Locate the cell with the specified text and output its (X, Y) center coordinate. 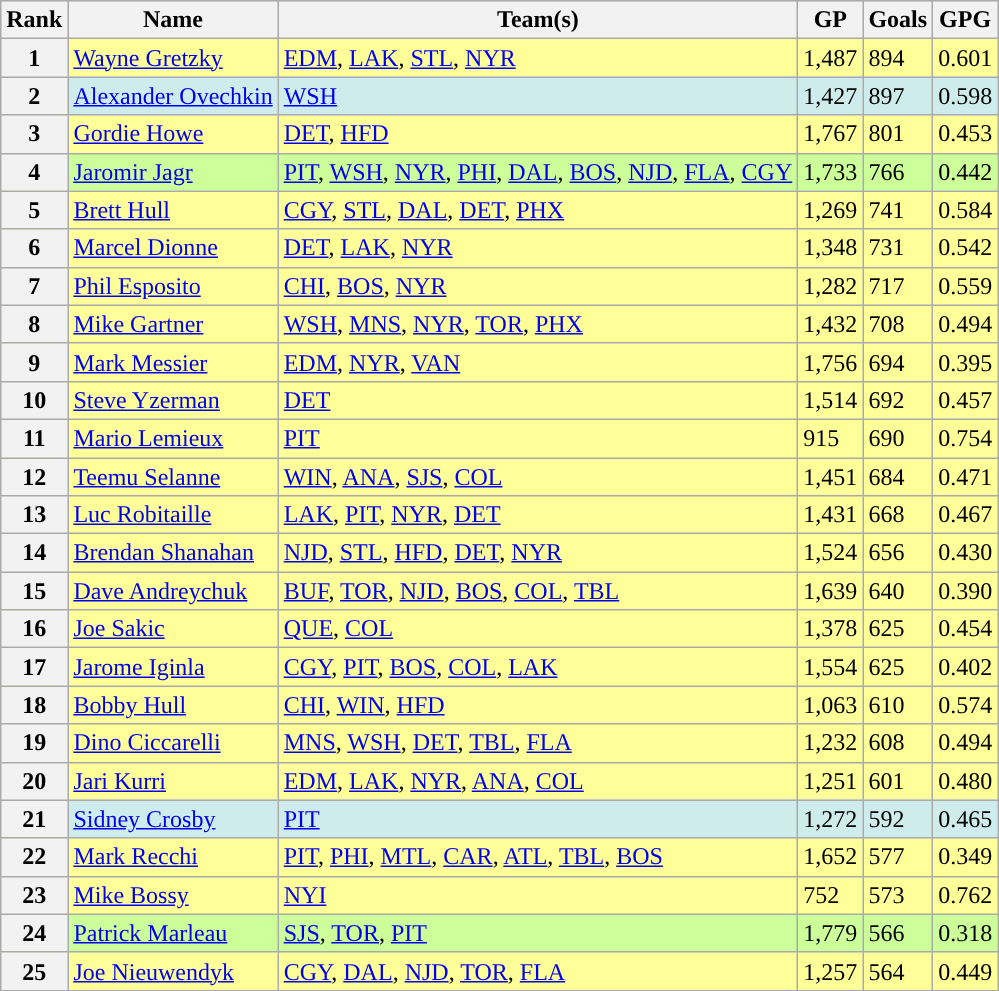
0.584 (966, 210)
0.559 (966, 286)
17 (34, 667)
NJD, STL, HFD, DET, NYR (538, 553)
7 (34, 286)
Luc Robitaille (173, 515)
592 (898, 819)
1,756 (830, 362)
EDM, LAK, NYR, ANA, COL (538, 781)
18 (34, 705)
PIT, PHI, MTL, CAR, ATL, TBL, BOS (538, 857)
0.467 (966, 515)
0.598 (966, 96)
0.430 (966, 553)
3 (34, 134)
656 (898, 553)
24 (34, 933)
1,063 (830, 705)
LAK, PIT, NYR, DET (538, 515)
766 (898, 172)
PIT, WSH, NYR, PHI, DAL, BOS, NJD, FLA, CGY (538, 172)
Phil Esposito (173, 286)
0.471 (966, 477)
NYI (538, 895)
EDM, LAK, STL, NYR (538, 58)
EDM, NYR, VAN (538, 362)
0.349 (966, 857)
21 (34, 819)
Bobby Hull (173, 705)
564 (898, 971)
0.442 (966, 172)
14 (34, 553)
1,257 (830, 971)
Mark Recchi (173, 857)
1,251 (830, 781)
Teemu Selanne (173, 477)
0.574 (966, 705)
894 (898, 58)
0.449 (966, 971)
1,514 (830, 400)
GPG (966, 20)
577 (898, 857)
684 (898, 477)
Dino Ciccarelli (173, 743)
WIN, ANA, SJS, COL (538, 477)
897 (898, 96)
22 (34, 857)
0.454 (966, 629)
CGY, STL, DAL, DET, PHX (538, 210)
20 (34, 781)
Rank (34, 20)
25 (34, 971)
Jari Kurri (173, 781)
Steve Yzerman (173, 400)
WSH, MNS, NYR, TOR, PHX (538, 324)
1,779 (830, 933)
1,639 (830, 591)
GP (830, 20)
CGY, DAL, NJD, TOR, FLA (538, 971)
DET, HFD (538, 134)
0.457 (966, 400)
566 (898, 933)
668 (898, 515)
QUE, COL (538, 629)
Mario Lemieux (173, 438)
1,554 (830, 667)
9 (34, 362)
6 (34, 248)
Jarome Iginla (173, 667)
DET, LAK, NYR (538, 248)
Team(s) (538, 20)
CGY, PIT, BOS, COL, LAK (538, 667)
Mike Bossy (173, 895)
12 (34, 477)
610 (898, 705)
1,487 (830, 58)
0.480 (966, 781)
Wayne Gretzky (173, 58)
717 (898, 286)
0.402 (966, 667)
0.542 (966, 248)
11 (34, 438)
MNS, WSH, DET, TBL, FLA (538, 743)
1 (34, 58)
5 (34, 210)
Joe Nieuwendyk (173, 971)
1,733 (830, 172)
1,272 (830, 819)
Name (173, 20)
708 (898, 324)
1,451 (830, 477)
0.754 (966, 438)
4 (34, 172)
1,427 (830, 96)
Alexander Ovechkin (173, 96)
DET (538, 400)
1,282 (830, 286)
752 (830, 895)
SJS, TOR, PIT (538, 933)
16 (34, 629)
1,348 (830, 248)
640 (898, 591)
13 (34, 515)
Joe Sakic (173, 629)
0.318 (966, 933)
1,652 (830, 857)
Gordie Howe (173, 134)
Mike Gartner (173, 324)
573 (898, 895)
0.465 (966, 819)
19 (34, 743)
694 (898, 362)
1,378 (830, 629)
8 (34, 324)
CHI, WIN, HFD (538, 705)
15 (34, 591)
10 (34, 400)
690 (898, 438)
BUF, TOR, NJD, BOS, COL, TBL (538, 591)
Brett Hull (173, 210)
1,431 (830, 515)
0.390 (966, 591)
Dave Andreychuk (173, 591)
1,767 (830, 134)
692 (898, 400)
1,232 (830, 743)
915 (830, 438)
Sidney Crosby (173, 819)
0.762 (966, 895)
608 (898, 743)
Goals (898, 20)
2 (34, 96)
23 (34, 895)
WSH (538, 96)
CHI, BOS, NYR (538, 286)
801 (898, 134)
Mark Messier (173, 362)
1,432 (830, 324)
Marcel Dionne (173, 248)
0.453 (966, 134)
0.601 (966, 58)
1,269 (830, 210)
741 (898, 210)
Brendan Shanahan (173, 553)
601 (898, 781)
731 (898, 248)
1,524 (830, 553)
Jaromir Jagr (173, 172)
0.395 (966, 362)
Patrick Marleau (173, 933)
